Detect which cell encompasses the target text, then output its (X, Y) center coordinate. 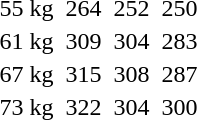
304 (132, 41)
308 (132, 74)
309 (84, 41)
315 (84, 74)
